Extract the [X, Y] coordinate from the center of the cell holding the provided text.  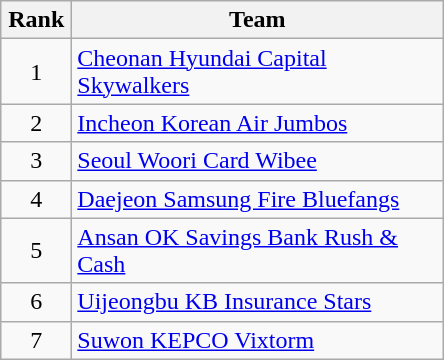
Uijeongbu KB Insurance Stars [258, 302]
Suwon KEPCO Vixtorm [258, 340]
5 [36, 250]
4 [36, 199]
Seoul Woori Card Wibee [258, 161]
Ansan OK Savings Bank Rush & Cash [258, 250]
Rank [36, 20]
1 [36, 72]
Team [258, 20]
Cheonan Hyundai Capital Skywalkers [258, 72]
7 [36, 340]
2 [36, 123]
3 [36, 161]
Incheon Korean Air Jumbos [258, 123]
6 [36, 302]
Daejeon Samsung Fire Bluefangs [258, 199]
